Provide the [X, Y] coordinate of the cell's center where the given text is located.  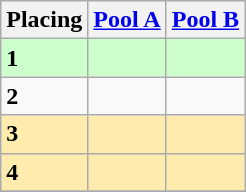
Pool B [205, 20]
Pool A [127, 20]
4 [44, 172]
3 [44, 134]
Placing [44, 20]
1 [44, 58]
2 [44, 96]
